Locate the cell with the specified text and output its [x, y] center coordinate. 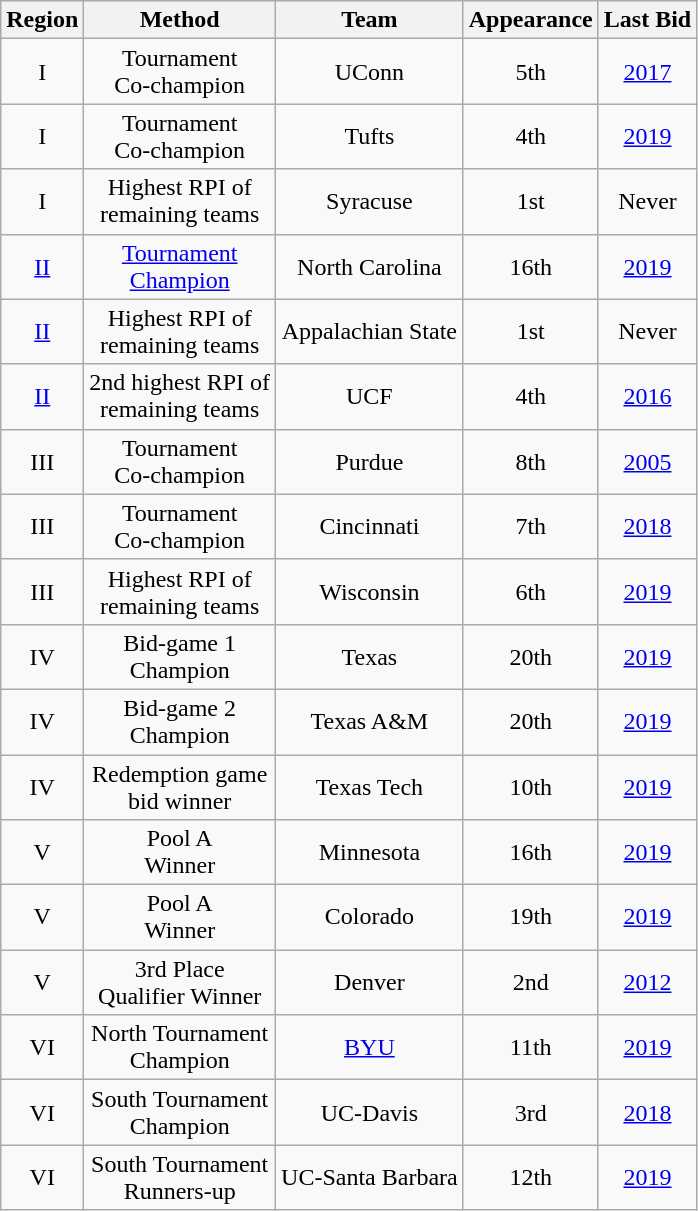
UC-Davis [370, 1112]
Appearance [530, 20]
South TournamentRunners-up [180, 1178]
South TournamentChampion [180, 1112]
19th [530, 918]
2016 [647, 396]
Region [42, 20]
BYU [370, 1048]
Cincinnati [370, 526]
Syracuse [370, 202]
Purdue [370, 462]
7th [530, 526]
Last Bid [647, 20]
UC-Santa Barbara [370, 1178]
Texas [370, 656]
2017 [647, 72]
Redemption gamebid winner [180, 786]
Colorado [370, 918]
2nd highest RPI ofremaining teams [180, 396]
Wisconsin [370, 592]
Method [180, 20]
3rd [530, 1112]
North Carolina [370, 266]
Team [370, 20]
UCF [370, 396]
Tufts [370, 136]
12th [530, 1178]
Bid-game 1Champion [180, 656]
Appalachian State [370, 332]
11th [530, 1048]
Minnesota [370, 852]
3rd PlaceQualifier Winner [180, 982]
North TournamentChampion [180, 1048]
10th [530, 786]
6th [530, 592]
2nd [530, 982]
Bid-game 2Champion [180, 722]
Denver [370, 982]
8th [530, 462]
UConn [370, 72]
TournamentChampion [180, 266]
2012 [647, 982]
Texas A&M [370, 722]
5th [530, 72]
2005 [647, 462]
Texas Tech [370, 786]
